Scan for the cell matching the given text and deliver its (X, Y) coordinate at center. 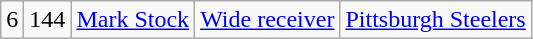
Mark Stock (133, 20)
Wide receiver (268, 20)
144 (48, 20)
Pittsburgh Steelers (436, 20)
6 (12, 20)
